Locate the cell with the specified text and output its (X, Y) center coordinate. 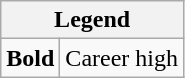
Career high (122, 58)
Legend (92, 20)
Bold (30, 58)
